Scan for the cell matching the given text and deliver its (X, Y) coordinate at center. 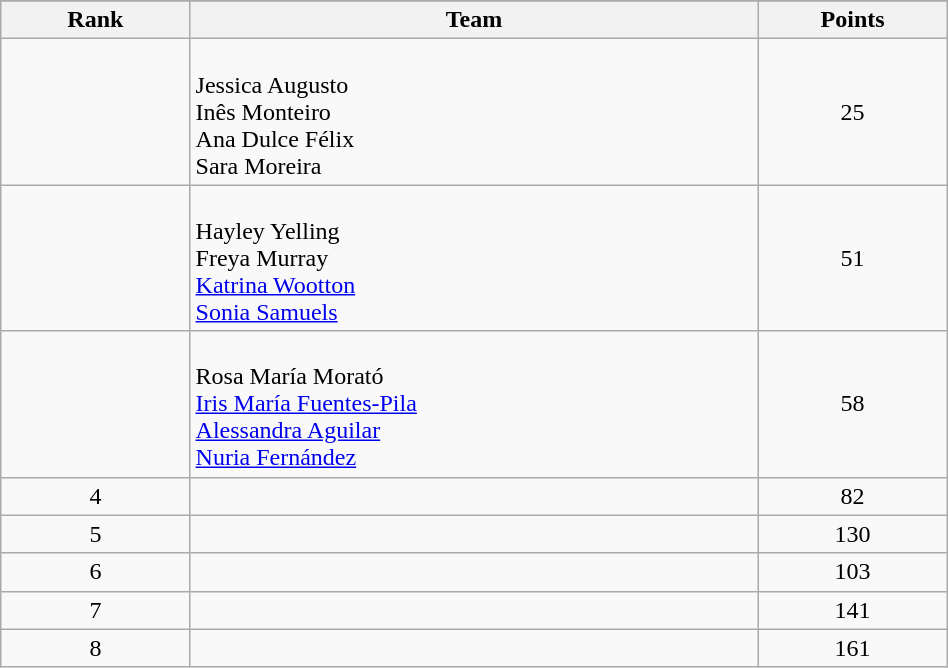
4 (96, 496)
8 (96, 648)
25 (852, 112)
130 (852, 534)
5 (96, 534)
Rosa María MoratóIris María Fuentes-PilaAlessandra AguilarNuria Fernández (474, 404)
Team (474, 20)
Jessica AugustoInês MonteiroAna Dulce FélixSara Moreira (474, 112)
141 (852, 610)
7 (96, 610)
58 (852, 404)
Rank (96, 20)
161 (852, 648)
6 (96, 572)
Hayley YellingFreya MurrayKatrina WoottonSonia Samuels (474, 258)
82 (852, 496)
51 (852, 258)
103 (852, 572)
Points (852, 20)
